For the text-containing cell, return its midpoint in (x, y) coordinate format. 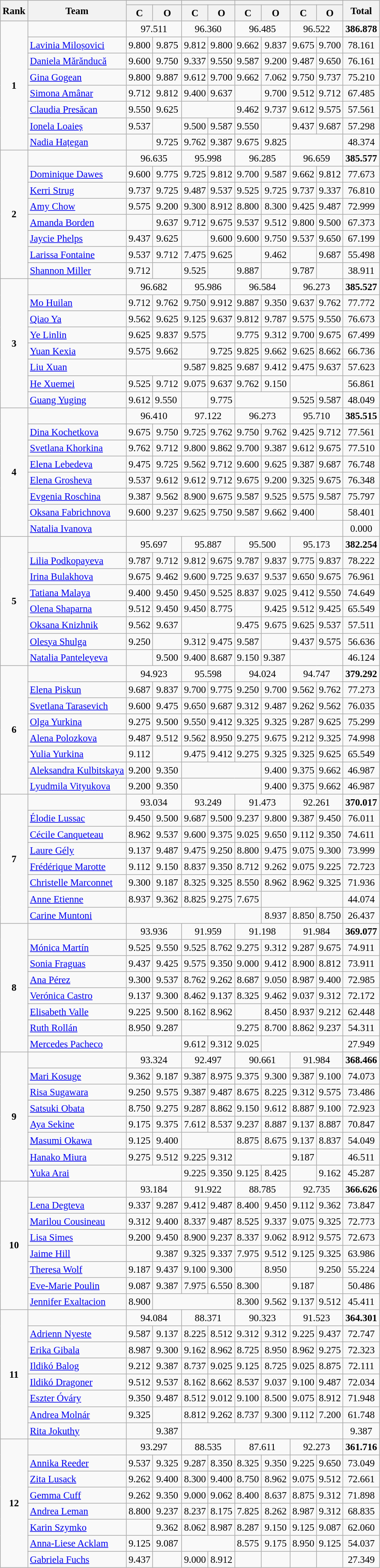
48.374 (362, 142)
87.611 (262, 1447)
Shannon Miller (77, 271)
Theresa Wolf (77, 1270)
88.371 (208, 1318)
Gina Gogean (77, 78)
95.998 (208, 158)
7.675 (248, 899)
88.785 (262, 1189)
Nadia Hațegan (77, 142)
Olesya Shulga (77, 642)
8.850 (303, 915)
8.175 (221, 1511)
8.462 (195, 996)
90.661 (262, 1060)
Ildikó Dragoner (77, 1382)
Irina Bulakhova (77, 577)
Total (362, 11)
Lisa Simes (77, 1238)
72.747 (362, 1334)
Mo Huilan (77, 303)
75.797 (362, 496)
Elena Lebedeva (77, 464)
93.297 (154, 1447)
Verónica Castro (77, 996)
76.810 (362, 190)
7 (14, 859)
Jennifer Exaltacion (77, 1302)
368.466 (362, 1060)
73.847 (362, 1205)
95.598 (208, 674)
74.998 (362, 738)
8.712 (248, 867)
Mónica Martín (77, 947)
8.287 (248, 1527)
96.522 (317, 29)
Andrea Leman (77, 1511)
369.077 (362, 931)
45.287 (362, 1173)
Marilou Cousineau (77, 1221)
Elisabeth Valle (77, 1012)
Ana Pérez (77, 980)
Svetlana Tarasevich (77, 706)
76.035 (362, 706)
77.510 (362, 448)
62.060 (362, 1527)
90.323 (262, 1318)
Jaime Hill (77, 1253)
6.550 (221, 1286)
10 (14, 1245)
Andrea Molnár (77, 1415)
76.748 (362, 464)
379.292 (362, 674)
57.561 (362, 110)
Olga Yurkina (77, 722)
78.161 (362, 45)
Olena Shaparna (77, 609)
95.887 (208, 545)
366.626 (362, 1189)
Rank (14, 11)
72.999 (362, 207)
8.525 (248, 1221)
8.237 (195, 1511)
Gabriela Fuchs (77, 1560)
91.198 (262, 931)
77.673 (362, 174)
Guang Yuging (77, 400)
9.875 (168, 45)
70.847 (362, 1125)
Adrienn Nyeste (77, 1334)
8.975 (221, 1076)
Ruth Rollán (77, 1028)
Oksana Fabrichnova (77, 513)
Annika Reeder (77, 1463)
72.034 (362, 1382)
8.550 (248, 883)
93.249 (208, 803)
8.062 (195, 1527)
91.959 (208, 931)
364.301 (362, 1318)
72.661 (362, 1479)
94.923 (154, 674)
Erika Gibala (77, 1350)
26.437 (362, 915)
8.825 (195, 899)
11 (14, 1375)
385.527 (362, 287)
3 (14, 344)
Yuka Arai (77, 1173)
0.000 (362, 529)
93.184 (154, 1189)
67.373 (362, 222)
9 (14, 1117)
Jaycie Phelps (77, 239)
Evgenia Roschina (77, 496)
74.911 (362, 947)
Masumi Okawa (77, 1141)
Élodie Lussac (77, 818)
Cécile Canqueteau (77, 835)
92.497 (208, 1060)
73.049 (362, 1463)
Yulia Yurkina (77, 754)
46.511 (362, 1157)
7.612 (195, 1125)
67.485 (362, 94)
54.037 (362, 1544)
7.062 (276, 78)
1 (14, 86)
Ionela Loaieș (77, 126)
48.049 (362, 400)
Lavinia Miloșovici (77, 45)
95.500 (262, 545)
61.748 (362, 1415)
386.878 (362, 29)
Kerri Strug (77, 190)
Mari Kosuge (77, 1076)
95.697 (154, 545)
Zita Lusack (77, 1479)
Dominique Dawes (77, 174)
97.511 (154, 29)
9.862 (221, 448)
7.475 (195, 255)
94.747 (317, 674)
73.911 (362, 964)
Amy Chow (77, 207)
Natalia Ivanova (77, 529)
Natalia Panteleyeva (77, 657)
45.411 (362, 1302)
Christelle Marconnet (77, 883)
93.936 (154, 931)
57.511 (362, 625)
Claudia Presăcan (77, 110)
370.017 (362, 803)
Amanda Borden (77, 222)
8.350 (221, 1463)
6 (14, 730)
Ye Linlin (77, 335)
96.682 (154, 287)
94.084 (154, 1318)
38.911 (362, 271)
Elena Grosheva (77, 480)
77.772 (362, 303)
78.222 (362, 561)
73.486 (362, 1092)
7.200 (330, 1415)
8.775 (221, 609)
92.735 (317, 1189)
Aya Sekine (77, 1125)
Frédérique Marotte (77, 867)
72.323 (362, 1350)
382.254 (362, 545)
5 (14, 601)
27.349 (362, 1560)
71.936 (362, 883)
74.611 (362, 835)
68.835 (362, 1511)
62.448 (362, 1012)
Anna-Liese Acklam (77, 1544)
96.285 (262, 158)
Liu Xuan (77, 368)
57.298 (362, 126)
93.324 (154, 1060)
72.172 (362, 996)
12 (14, 1503)
Carine Muntoni (77, 915)
8.700 (276, 1028)
Elena Piskun (77, 690)
Oksana Knizhnik (77, 625)
Sonia Fraguas (77, 964)
Larissa Fontaine (77, 255)
56.636 (362, 642)
Aleksandra Kulbitskaya (77, 770)
46.124 (362, 657)
Rita Jokuthy (77, 1431)
Team (77, 11)
Risa Sugawara (77, 1092)
58.401 (362, 513)
74.649 (362, 593)
76.348 (362, 480)
76.011 (362, 818)
7.825 (248, 1511)
9.012 (221, 1399)
Eve-Marie Poulin (77, 1286)
75.210 (362, 78)
95.710 (317, 416)
8.262 (276, 1511)
96.485 (262, 29)
92.273 (317, 1447)
77.273 (362, 690)
50.486 (362, 1286)
361.716 (362, 1447)
Satsuki Obata (77, 1109)
Daniela Mărănducă (77, 61)
57.623 (362, 368)
72.923 (362, 1109)
76.961 (362, 577)
8.575 (248, 1544)
4 (14, 472)
93.034 (154, 803)
Tatiana Malaya (77, 593)
54.049 (362, 1141)
8.637 (276, 1495)
Karin Szymko (77, 1527)
8.425 (276, 1173)
96.360 (208, 29)
95.173 (317, 545)
96.410 (154, 416)
67.199 (362, 239)
71.898 (362, 1495)
8.500 (276, 1399)
94.024 (262, 674)
96.635 (154, 158)
27.949 (362, 1044)
72.773 (362, 1221)
73.999 (362, 851)
Gemma Cuff (77, 1495)
385.577 (362, 158)
55.498 (362, 255)
95.986 (208, 287)
Anne Etienne (77, 899)
72.673 (362, 1238)
91.473 (262, 803)
Yuan Kexia (77, 351)
54.311 (362, 1028)
72.111 (362, 1366)
44.074 (362, 899)
91.523 (317, 1318)
Alena Polozkova (77, 738)
Lena Degteva (77, 1205)
72.985 (362, 980)
63.986 (362, 1253)
Qiao Ya (77, 319)
71.948 (362, 1399)
385.515 (362, 416)
Eszter Óváry (77, 1399)
9.912 (221, 303)
Lyudmila Vityukova (77, 786)
Mercedes Pacheco (77, 1044)
Svetlana Khorkina (77, 448)
66.736 (362, 351)
96.584 (262, 287)
77.561 (362, 432)
2 (14, 214)
9.050 (276, 980)
92.261 (317, 803)
Hanako Miura (77, 1157)
67.499 (362, 335)
Dina Kochetkova (77, 432)
76.161 (362, 61)
8.450 (276, 1012)
Simona Amânar (77, 94)
Ildikó Balog (77, 1366)
55.224 (362, 1270)
96.659 (317, 158)
97.122 (208, 416)
75.299 (362, 722)
Lilia Podkopayeva (77, 561)
91.922 (208, 1189)
He Xuemei (77, 384)
74.073 (362, 1076)
76.673 (362, 319)
Laure Gély (77, 851)
8 (14, 987)
56.861 (362, 384)
88.535 (208, 1447)
72.723 (362, 867)
